Locate the cell with the specified text and output its (X, Y) center coordinate. 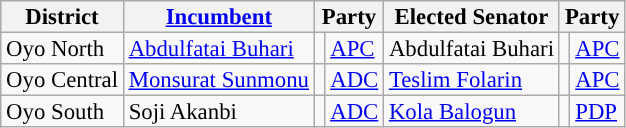
Teslim Folarin (472, 80)
Oyo Central (62, 80)
Monsurat Sunmonu (218, 80)
Soji Akanbi (218, 112)
Elected Senator (472, 17)
Incumbent (218, 17)
Oyo North (62, 49)
District (62, 17)
Kola Balogun (472, 112)
PDP (598, 112)
Oyo South (62, 112)
